Scan for the cell matching the given text and deliver its [X, Y] coordinate at center. 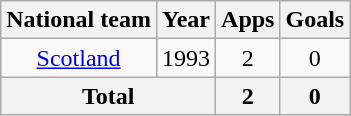
1993 [186, 58]
National team [79, 20]
Apps [248, 20]
Goals [315, 20]
Scotland [79, 58]
Year [186, 20]
Total [108, 96]
